Pinpoint the cell where the given text exists, returning its (x, y) midpoint coordinate. 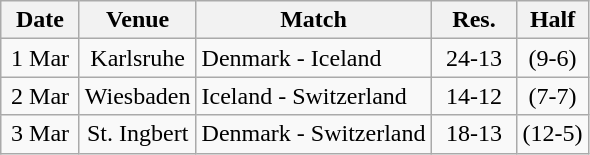
Denmark - Switzerland (314, 134)
(12-5) (552, 134)
Match (314, 20)
2 Mar (40, 96)
(7-7) (552, 96)
1 Mar (40, 58)
Date (40, 20)
3 Mar (40, 134)
Iceland - Switzerland (314, 96)
Venue (138, 20)
Karlsruhe (138, 58)
18-13 (474, 134)
Res. (474, 20)
(9-6) (552, 58)
St. Ingbert (138, 134)
Half (552, 20)
14-12 (474, 96)
Wiesbaden (138, 96)
Denmark - Iceland (314, 58)
24-13 (474, 58)
